Provide the (x, y) coordinate of the cell's center where the given text is located.  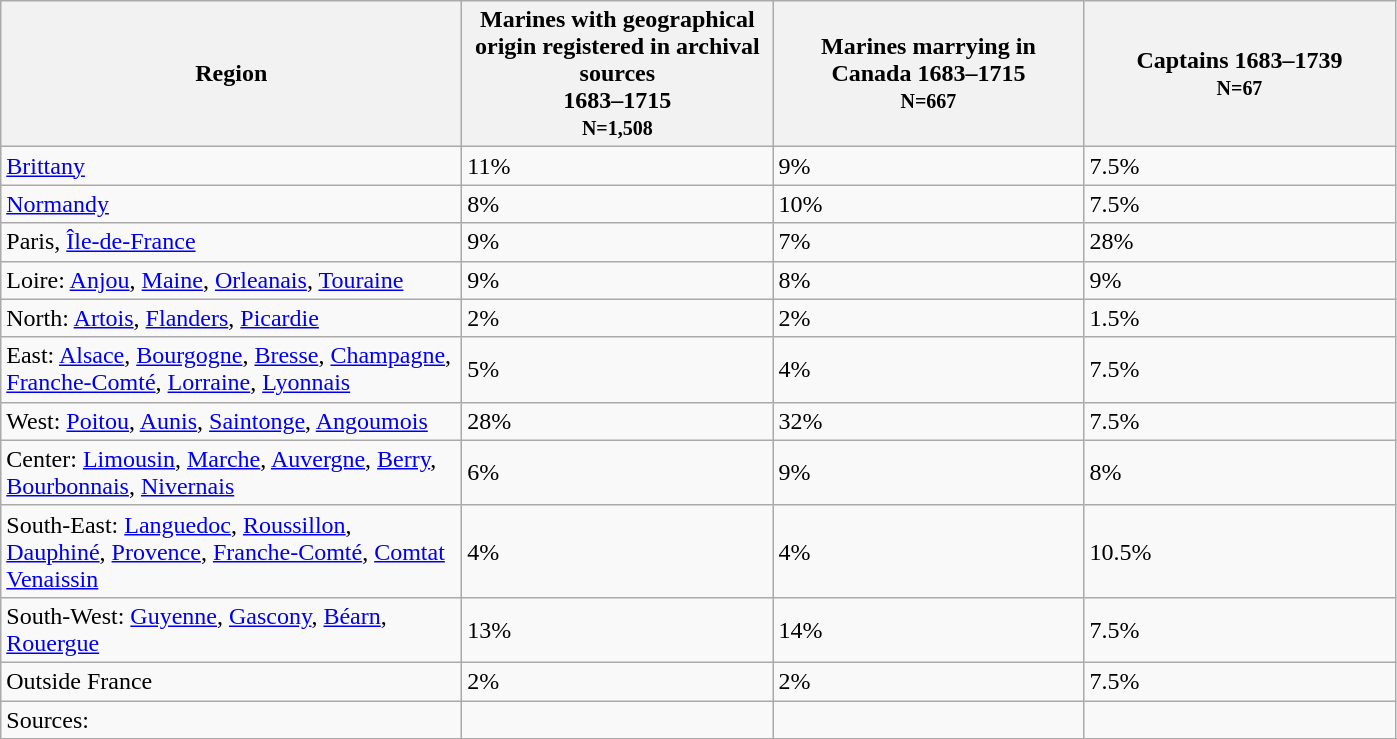
11% (618, 166)
6% (618, 472)
10% (928, 204)
10.5% (1240, 551)
North: Artois, Flanders, Picardie (232, 318)
Captains 1683–1739N=67 (1240, 74)
Brittany (232, 166)
13% (618, 630)
7% (928, 242)
5% (618, 370)
Normandy (232, 204)
East: Alsace, Bourgogne, Bresse, Champagne, Franche-Comté, Lorraine, Lyonnais (232, 370)
West: Poitou, Aunis, Saintonge, Angoumois (232, 421)
14% (928, 630)
South-West: Guyenne, Gascony, Béarn, Rouergue (232, 630)
Region (232, 74)
Paris, Île-de-France (232, 242)
South-East: Languedoc, Roussillon, Dauphiné, Provence, Franche-Comté, Comtat Venaissin (232, 551)
Marines marrying in Canada 1683–1715N=667 (928, 74)
Marines with geographical origin registered in archival sources1683–1715N=1,508 (618, 74)
Outside France (232, 681)
Loire: Anjou, Maine, Orleanais, Touraine (232, 280)
Sources: (232, 719)
1.5% (1240, 318)
32% (928, 421)
Center: Limousin, Marche, Auvergne, Berry, Bourbonnais, Nivernais (232, 472)
